Capture the cell that displays the provided text and extract its [x, y] central coordinate. 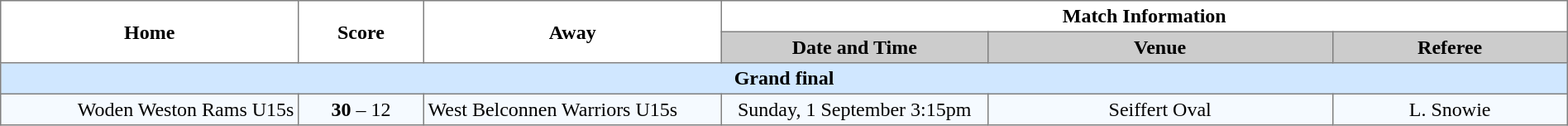
Sunday, 1 September 3:15pm [854, 109]
30 – 12 [361, 109]
L. Snowie [1450, 109]
Venue [1159, 47]
Match Information [1145, 17]
West Belconnen Warriors U15s [572, 109]
Woden Weston Rams U15s [150, 109]
Home [150, 31]
Date and Time [854, 47]
Seiffert Oval [1159, 109]
Away [572, 31]
Referee [1450, 47]
Grand final [784, 79]
Score [361, 31]
